From the cell containing the given text, extract its center point as (X, Y) coordinate. 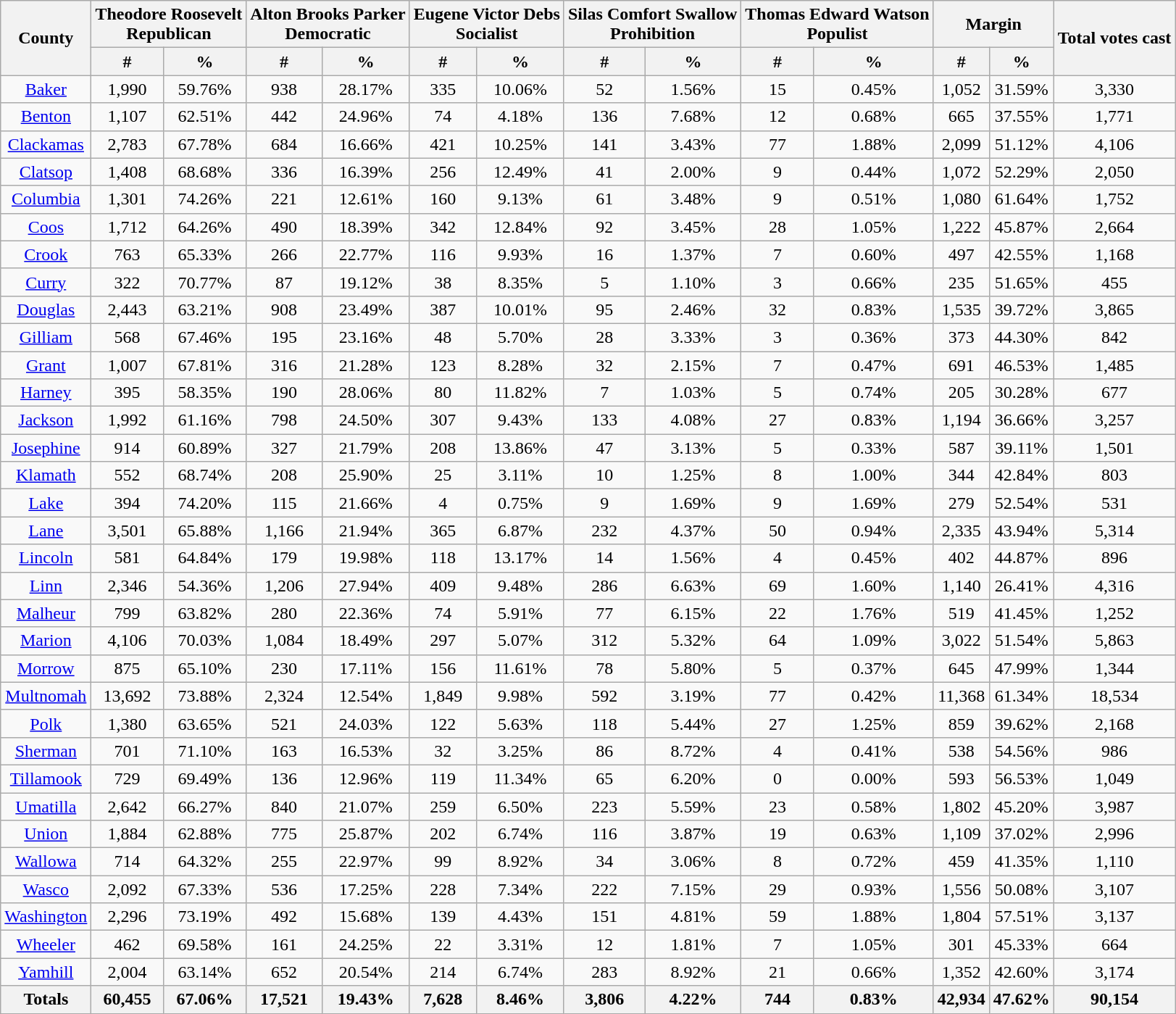
51.65% (1022, 282)
0.58% (874, 807)
1,301 (128, 199)
1.60% (874, 586)
23 (778, 807)
46.53% (1022, 365)
799 (128, 613)
23.16% (365, 337)
3.31% (520, 944)
521 (284, 723)
13,692 (128, 696)
1.03% (693, 393)
0.63% (874, 834)
23.49% (365, 309)
840 (284, 807)
7.68% (693, 117)
24.03% (365, 723)
1,344 (1114, 668)
896 (1114, 558)
875 (128, 668)
552 (128, 475)
80 (443, 393)
859 (961, 723)
39.11% (1022, 448)
763 (128, 254)
65.33% (204, 254)
47.99% (1022, 668)
139 (443, 917)
115 (284, 503)
1,052 (961, 89)
1,049 (1114, 778)
25.90% (365, 475)
160 (443, 199)
0.44% (874, 172)
69 (778, 586)
Silas Comfort SwallowProhibition (652, 25)
442 (284, 117)
1,802 (961, 807)
41.45% (1022, 613)
68.74% (204, 475)
1,109 (961, 834)
78 (604, 668)
803 (1114, 475)
61.64% (1022, 199)
3,107 (1114, 889)
67.78% (204, 144)
5.07% (520, 641)
2,443 (128, 309)
665 (961, 117)
41 (604, 172)
2,092 (128, 889)
Theodore RooseveltRepublican (169, 25)
8.46% (520, 1000)
592 (604, 696)
5.63% (520, 723)
327 (284, 448)
1,352 (961, 972)
37.55% (1022, 117)
3.43% (693, 144)
10.01% (520, 309)
60.89% (204, 448)
1,252 (1114, 613)
4.22% (693, 1000)
2,168 (1114, 723)
39.72% (1022, 309)
Baker (46, 89)
0.60% (874, 254)
60,455 (128, 1000)
9.93% (520, 254)
714 (128, 862)
67.81% (204, 365)
3,174 (1114, 972)
1,884 (128, 834)
51.12% (1022, 144)
3.06% (693, 862)
190 (284, 393)
701 (128, 751)
2,642 (128, 807)
259 (443, 807)
519 (961, 613)
1,408 (128, 172)
395 (128, 393)
Total votes cast (1114, 38)
Benton (46, 117)
256 (443, 172)
5.70% (520, 337)
497 (961, 254)
Thomas Edward WatsonPopulist (838, 25)
568 (128, 337)
7,628 (443, 1000)
0.41% (874, 751)
908 (284, 309)
5.32% (693, 641)
335 (443, 89)
9.43% (520, 420)
0.37% (874, 668)
30.28% (1022, 393)
6.15% (693, 613)
Gilliam (46, 337)
66.27% (204, 807)
Union (46, 834)
202 (443, 834)
4.81% (693, 917)
Grant (46, 365)
536 (284, 889)
Curry (46, 282)
266 (284, 254)
26.41% (1022, 586)
1,080 (961, 199)
4.43% (520, 917)
74.26% (204, 199)
61.16% (204, 420)
4.18% (520, 117)
61.34% (1022, 696)
Harney (46, 393)
17.11% (365, 668)
0.51% (874, 199)
7.34% (520, 889)
677 (1114, 393)
18.39% (365, 227)
Polk (46, 723)
Lincoln (46, 558)
3.33% (693, 337)
16 (604, 254)
Yamhill (46, 972)
8.35% (520, 282)
798 (284, 420)
280 (284, 613)
691 (961, 365)
2.00% (693, 172)
5.59% (693, 807)
Marion (46, 641)
1.76% (874, 613)
2,664 (1114, 227)
15.68% (365, 917)
775 (284, 834)
22.97% (365, 862)
Sherman (46, 751)
45.33% (1022, 944)
11,368 (961, 696)
22.36% (365, 613)
3,501 (128, 531)
47.62% (1022, 1000)
214 (443, 972)
228 (443, 889)
16.53% (365, 751)
652 (284, 972)
1,990 (128, 89)
3,257 (1114, 420)
Douglas (46, 309)
9.98% (520, 696)
21.07% (365, 807)
3.87% (693, 834)
73.19% (204, 917)
123 (443, 365)
133 (604, 420)
4.37% (693, 531)
344 (961, 475)
1,166 (284, 531)
459 (961, 862)
0.36% (874, 337)
297 (443, 641)
21.28% (365, 365)
1,535 (961, 309)
286 (604, 586)
3.48% (693, 199)
Washington (46, 917)
39.62% (1022, 723)
10.06% (520, 89)
65.10% (204, 668)
914 (128, 448)
Malheur (46, 613)
87 (284, 282)
421 (443, 144)
24.25% (365, 944)
70.03% (204, 641)
13.86% (520, 448)
301 (961, 944)
0.00% (874, 778)
1.10% (693, 282)
65 (604, 778)
Eugene Victor DebsSocialist (487, 25)
0.33% (874, 448)
1.00% (874, 475)
2,324 (284, 696)
5.91% (520, 613)
1,849 (443, 696)
161 (284, 944)
19 (778, 834)
587 (961, 448)
25.87% (365, 834)
3,022 (961, 641)
1,107 (128, 117)
21 (778, 972)
Clackamas (46, 144)
34 (604, 862)
90,154 (1114, 1000)
0.47% (874, 365)
10 (604, 475)
42,934 (961, 1000)
11.61% (520, 668)
73.88% (204, 696)
19.12% (365, 282)
684 (284, 144)
316 (284, 365)
2,335 (961, 531)
1,222 (961, 227)
Klamath (46, 475)
1,007 (128, 365)
Alton Brooks ParkerDemocratic (328, 25)
1,110 (1114, 862)
52.54% (1022, 503)
223 (604, 807)
69.49% (204, 778)
373 (961, 337)
99 (443, 862)
230 (284, 668)
342 (443, 227)
21.66% (365, 503)
37.02% (1022, 834)
45.20% (1022, 807)
3,806 (604, 1000)
12.84% (520, 227)
0.68% (874, 117)
County (46, 38)
63.21% (204, 309)
1,206 (284, 586)
67.46% (204, 337)
2.46% (693, 309)
729 (128, 778)
71.10% (204, 751)
54.36% (204, 586)
8.28% (520, 365)
664 (1114, 944)
283 (604, 972)
28.17% (365, 89)
490 (284, 227)
51.54% (1022, 641)
221 (284, 199)
44.30% (1022, 337)
Totals (46, 1000)
119 (443, 778)
2.15% (693, 365)
3.19% (693, 696)
336 (284, 172)
255 (284, 862)
8.72% (693, 751)
Morrow (46, 668)
232 (604, 531)
45.87% (1022, 227)
3,987 (1114, 807)
43.94% (1022, 531)
Linn (46, 586)
64 (778, 641)
Multnomah (46, 696)
22.77% (365, 254)
14 (604, 558)
3.45% (693, 227)
307 (443, 420)
6.20% (693, 778)
62.51% (204, 117)
1,771 (1114, 117)
62.88% (204, 834)
0.74% (874, 393)
2,050 (1114, 172)
3.13% (693, 448)
1,140 (961, 586)
16.66% (365, 144)
15 (778, 89)
10.25% (520, 144)
462 (128, 944)
279 (961, 503)
50 (778, 531)
986 (1114, 751)
645 (961, 668)
42.84% (1022, 475)
27.94% (365, 586)
2,099 (961, 144)
0.94% (874, 531)
64.32% (204, 862)
12.54% (365, 696)
1,804 (961, 917)
54.56% (1022, 751)
21.94% (365, 531)
581 (128, 558)
531 (1114, 503)
28.06% (365, 393)
2,004 (128, 972)
69.58% (204, 944)
312 (604, 641)
20.54% (365, 972)
Lane (46, 531)
65.88% (204, 531)
538 (961, 751)
0.42% (874, 696)
409 (443, 586)
Tillamook (46, 778)
1,712 (128, 227)
67.06% (204, 1000)
2,783 (128, 144)
48 (443, 337)
9.13% (520, 199)
1.09% (874, 641)
11.34% (520, 778)
1,168 (1114, 254)
842 (1114, 337)
92 (604, 227)
7.15% (693, 889)
179 (284, 558)
64.84% (204, 558)
1.37% (693, 254)
17.25% (365, 889)
17,521 (284, 1000)
6.50% (520, 807)
Margin (993, 25)
2,996 (1114, 834)
Coos (46, 227)
Wallowa (46, 862)
455 (1114, 282)
5,314 (1114, 531)
4,316 (1114, 586)
38 (443, 282)
0.93% (874, 889)
12.96% (365, 778)
6.63% (693, 586)
3.25% (520, 751)
1,992 (128, 420)
24.50% (365, 420)
52 (604, 89)
86 (604, 751)
6.87% (520, 531)
2,346 (128, 586)
12.61% (365, 199)
3,865 (1114, 309)
19.98% (365, 558)
36.66% (1022, 420)
44.87% (1022, 558)
58.35% (204, 393)
47 (604, 448)
2,296 (128, 917)
18,534 (1114, 696)
Lake (46, 503)
5.80% (693, 668)
13.17% (520, 558)
1,072 (961, 172)
235 (961, 282)
141 (604, 144)
Crook (46, 254)
1,556 (961, 889)
57.51% (1022, 917)
9.48% (520, 586)
56.53% (1022, 778)
387 (443, 309)
41.35% (1022, 862)
492 (284, 917)
163 (284, 751)
222 (604, 889)
402 (961, 558)
Josephine (46, 448)
1.81% (693, 944)
29 (778, 889)
0.72% (874, 862)
Wheeler (46, 944)
1,752 (1114, 199)
70.77% (204, 282)
12.49% (520, 172)
195 (284, 337)
205 (961, 393)
24.96% (365, 117)
63.14% (204, 972)
42.60% (1022, 972)
19.43% (365, 1000)
1,194 (961, 420)
744 (778, 1000)
322 (128, 282)
4.08% (693, 420)
5,863 (1114, 641)
593 (961, 778)
3,330 (1114, 89)
50.08% (1022, 889)
1,084 (284, 641)
156 (443, 668)
1,380 (128, 723)
42.55% (1022, 254)
16.39% (365, 172)
1,501 (1114, 448)
Wasco (46, 889)
63.82% (204, 613)
122 (443, 723)
95 (604, 309)
61 (604, 199)
0 (778, 778)
74.20% (204, 503)
Jackson (46, 420)
31.59% (1022, 89)
63.65% (204, 723)
1,485 (1114, 365)
64.26% (204, 227)
394 (128, 503)
151 (604, 917)
Columbia (46, 199)
Umatilla (46, 807)
11.82% (520, 393)
18.49% (365, 641)
365 (443, 531)
3,137 (1114, 917)
59.76% (204, 89)
25 (443, 475)
Clatsop (46, 172)
938 (284, 89)
59 (778, 917)
67.33% (204, 889)
68.68% (204, 172)
0.75% (520, 503)
5.44% (693, 723)
21.79% (365, 448)
3.11% (520, 475)
52.29% (1022, 172)
